Return [X, Y] of the center of cell containing provided text 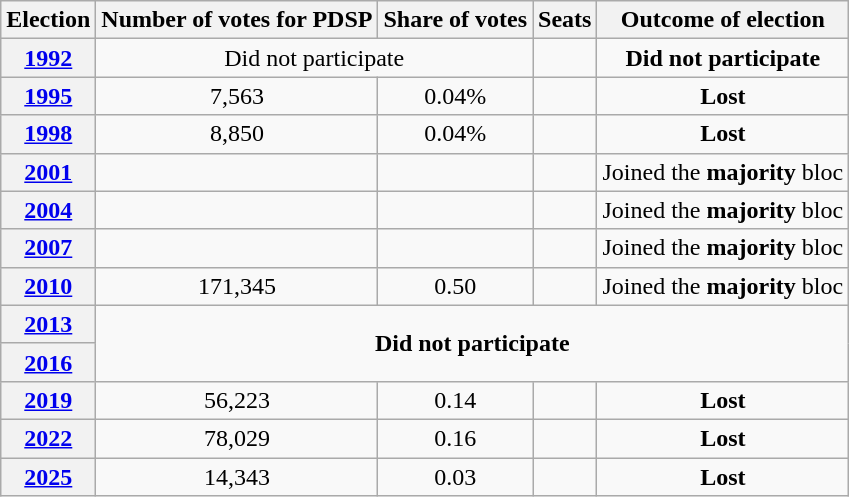
2019 [48, 400]
0.16 [456, 438]
0.50 [456, 286]
14,343 [237, 477]
78,029 [237, 438]
Seats [565, 20]
Number of votes for PDSP [237, 20]
2022 [48, 438]
56,223 [237, 400]
7,563 [237, 96]
1992 [48, 58]
8,850 [237, 134]
2025 [48, 477]
2007 [48, 248]
0.14 [456, 400]
Outcome of election [723, 20]
0.03 [456, 477]
2013 [48, 324]
2004 [48, 210]
2001 [48, 172]
1995 [48, 96]
171,345 [237, 286]
1998 [48, 134]
2010 [48, 286]
2016 [48, 362]
Election [48, 20]
Share of votes [456, 20]
